Provide the [X, Y] coordinate of the cell's center where the given text is located.  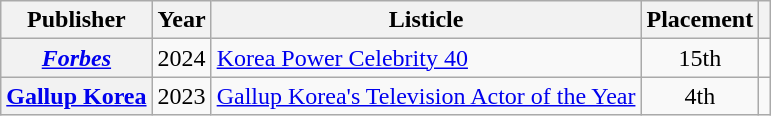
Gallup Korea's Television Actor of the Year [426, 96]
Placement [700, 20]
15th [700, 58]
4th [700, 96]
Korea Power Celebrity 40 [426, 58]
Gallup Korea [76, 96]
2023 [182, 96]
Forbes [76, 58]
2024 [182, 58]
Publisher [76, 20]
Listicle [426, 20]
Year [182, 20]
